Find where the given text appears and provide that cell's center as (X, Y) coordinate. 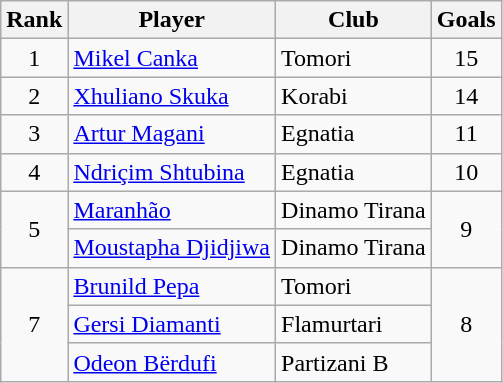
Brunild Pepa (172, 286)
10 (466, 172)
Maranhão (172, 210)
Artur Magani (172, 134)
Korabi (354, 96)
9 (466, 229)
1 (34, 58)
Partizani B (354, 362)
Club (354, 20)
4 (34, 172)
Rank (34, 20)
Player (172, 20)
8 (466, 324)
Gersi Diamanti (172, 324)
Moustapha Djidjiwa (172, 248)
Odeon Bërdufi (172, 362)
11 (466, 134)
3 (34, 134)
7 (34, 324)
Goals (466, 20)
Mikel Canka (172, 58)
15 (466, 58)
5 (34, 229)
Ndriçim Shtubina (172, 172)
Xhuliano Skuka (172, 96)
Flamurtari (354, 324)
2 (34, 96)
14 (466, 96)
